Extract the [x, y] coordinate from the center of the cell holding the provided text.  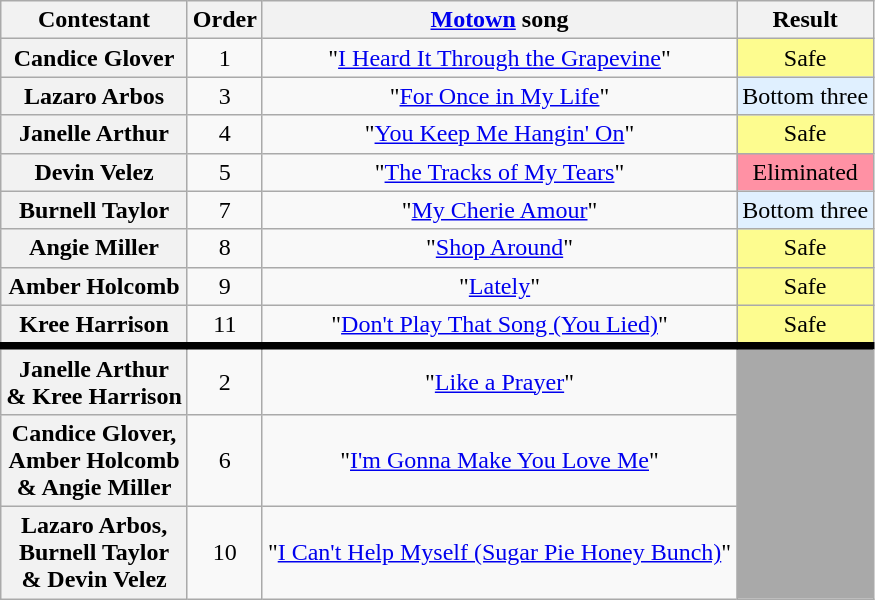
8 [224, 248]
"My Cherie Amour" [499, 210]
"You Keep Me Hangin' On" [499, 134]
Contestant [94, 20]
Motown song [499, 20]
Lazaro Arbos [94, 96]
"The Tracks of My Tears" [499, 172]
7 [224, 210]
2 [224, 380]
Angie Miller [94, 248]
Janelle Arthur& Kree Harrison [94, 380]
"I Heard It Through the Grapevine" [499, 58]
"Like a Prayer" [499, 380]
Amber Holcomb [94, 286]
Eliminated [806, 172]
Candice Glover [94, 58]
1 [224, 58]
"Don't Play That Song (You Lied)" [499, 326]
"I'm Gonna Make You Love Me" [499, 460]
Result [806, 20]
"Shop Around" [499, 248]
"Lately" [499, 286]
Kree Harrison [94, 326]
Burnell Taylor [94, 210]
6 [224, 460]
5 [224, 172]
4 [224, 134]
3 [224, 96]
11 [224, 326]
Candice Glover,Amber Holcomb& Angie Miller [94, 460]
"For Once in My Life" [499, 96]
Janelle Arthur [94, 134]
Devin Velez [94, 172]
9 [224, 286]
10 [224, 552]
Lazaro Arbos,Burnell Taylor& Devin Velez [94, 552]
"I Can't Help Myself (Sugar Pie Honey Bunch)" [499, 552]
Order [224, 20]
